Identify which cell holds the provided text, then report its [x, y] central coordinate. 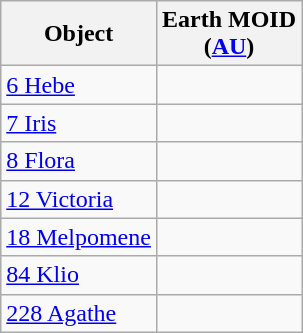
18 Melpomene [79, 237]
12 Victoria [79, 199]
Object [79, 34]
Earth MOID(AU) [228, 34]
6 Hebe [79, 85]
8 Flora [79, 161]
84 Klio [79, 275]
7 Iris [79, 123]
228 Agathe [79, 313]
